Pinpoint the cell where the given text exists, returning its (x, y) midpoint coordinate. 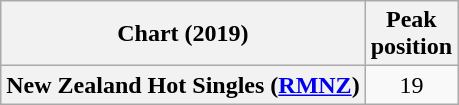
New Zealand Hot Singles (RMNZ) (183, 85)
19 (411, 85)
Peakposition (411, 34)
Chart (2019) (183, 34)
